Provide the (X, Y) coordinate of the cell's center where the given text is located.  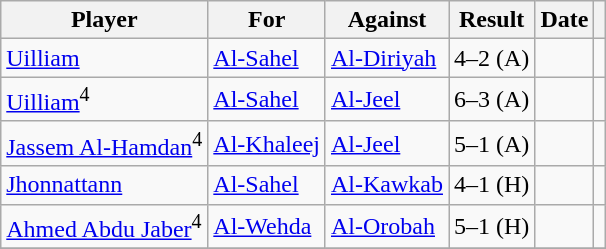
Al-Khaleej (267, 144)
Against (386, 20)
Date (564, 20)
Jassem Al-Hamdan4 (104, 144)
Uilliam4 (104, 100)
Al-Diriyah (386, 58)
5–1 (H) (491, 226)
4–1 (H) (491, 185)
Result (491, 20)
Ahmed Abdu Jaber4 (104, 226)
Al-Kawkab (386, 185)
4–2 (A) (491, 58)
6–3 (A) (491, 100)
5–1 (A) (491, 144)
Al-Orobah (386, 226)
Jhonnattann (104, 185)
For (267, 20)
Al-Wehda (267, 226)
Player (104, 20)
Uilliam (104, 58)
